From the cell containing the given text, extract its center point as (X, Y) coordinate. 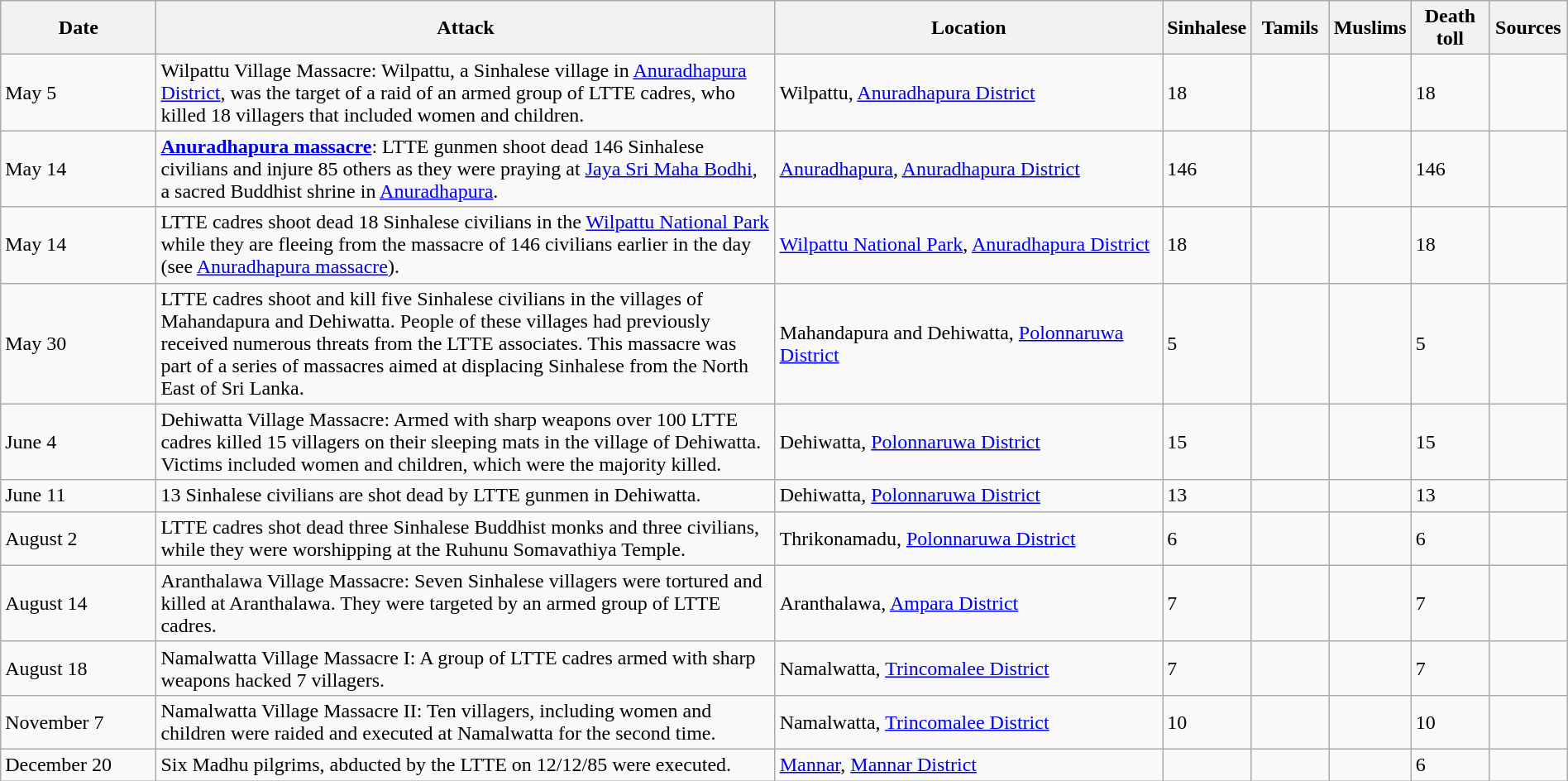
Attack (466, 28)
Wilpattu National Park, Anuradhapura District (968, 245)
13 Sinhalese civilians are shot dead by LTTE gunmen in Dehiwatta. (466, 496)
Namalwatta Village Massacre I: A group of LTTE cadres armed with sharp weapons hacked 7 villagers. (466, 668)
June 4 (79, 442)
Mannar, Mannar District (968, 764)
Date (79, 28)
August 14 (79, 603)
December 20 (79, 764)
May 30 (79, 343)
Aranthalawa, Ampara District (968, 603)
Death toll (1450, 28)
June 11 (79, 496)
Six Madhu pilgrims, abducted by the LTTE on 12/12/85 were executed. (466, 764)
LTTE cadres shot dead three Sinhalese Buddhist monks and three civilians, while they were worshipping at the Ruhunu Somavathiya Temple. (466, 538)
Muslims (1370, 28)
Location (968, 28)
Wilpattu, Anuradhapura District (968, 93)
Mahandapura and Dehiwatta, Polonnaruwa District (968, 343)
Thrikonamadu, Polonnaruwa District (968, 538)
August 2 (79, 538)
Sources (1528, 28)
Tamils (1290, 28)
Namalwatta Village Massacre II: Ten villagers, including women and children were raided and executed at Namalwatta for the second time. (466, 721)
Sinhalese (1207, 28)
August 18 (79, 668)
Aranthalawa Village Massacre: Seven Sinhalese villagers were tortured and killed at Aranthalawa. They were targeted by an armed group of LTTE cadres. (466, 603)
Anuradhapura, Anuradhapura District (968, 169)
May 5 (79, 93)
November 7 (79, 721)
